Locate the cell with the specified text and output its [X, Y] center coordinate. 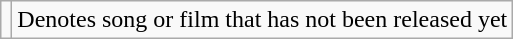
Denotes song or film that has not been released yet [262, 20]
